Determine the (X, Y) coordinate at the center of the cell enclosing the given text.  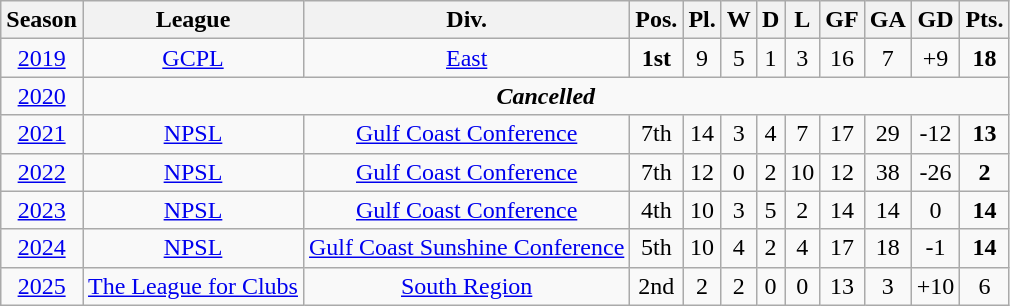
2022 (42, 172)
2023 (42, 210)
South Region (466, 286)
4th (656, 210)
5th (656, 248)
2024 (42, 248)
Pl. (702, 20)
The League for Clubs (192, 286)
+9 (936, 58)
-1 (936, 248)
2025 (42, 286)
L (802, 20)
9 (702, 58)
East (466, 58)
2020 (42, 96)
Pos. (656, 20)
D (770, 20)
W (738, 20)
16 (842, 58)
-12 (936, 134)
1st (656, 58)
GCPL (192, 58)
Div. (466, 20)
Gulf Coast Sunshine Conference (466, 248)
+10 (936, 286)
6 (984, 286)
GF (842, 20)
38 (888, 172)
2019 (42, 58)
-26 (936, 172)
Cancelled (545, 96)
GA (888, 20)
2021 (42, 134)
Season (42, 20)
29 (888, 134)
GD (936, 20)
2nd (656, 286)
League (192, 20)
Pts. (984, 20)
1 (770, 58)
